Determine the (X, Y) coordinate at the center of the cell enclosing the given text.  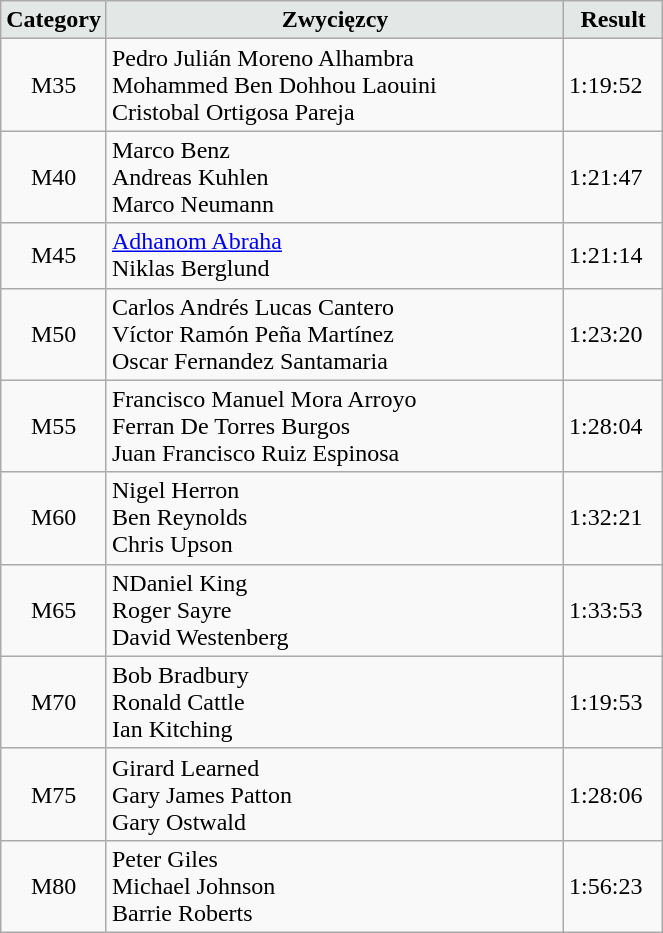
Nigel Herron Ben Reynolds Chris Upson (334, 518)
Peter Giles Michael Johnson Barrie Roberts (334, 886)
M50 (54, 334)
1:32:21 (614, 518)
1:28:04 (614, 426)
M45 (54, 256)
Carlos Andrés Lucas Cantero Víctor Ramón Peña Martínez Oscar Fernandez Santamaria (334, 334)
Marco Benz Andreas Kuhlen Marco Neumann (334, 177)
1:19:53 (614, 702)
M80 (54, 886)
1:23:20 (614, 334)
M65 (54, 610)
M70 (54, 702)
M35 (54, 85)
Zwycięzcy (334, 20)
Adhanom Abraha Niklas Berglund (334, 256)
Pedro Julián Moreno Alhambra Mohammed Ben Dohhou Laouini Cristobal Ortigosa Pareja (334, 85)
Girard Learned Gary James Patton Gary Ostwald (334, 794)
NDaniel King Roger Sayre David Westenberg (334, 610)
Bob Bradbury Ronald Cattle Ian Kitching (334, 702)
1:21:14 (614, 256)
1:28:06 (614, 794)
Result (614, 20)
M55 (54, 426)
1:33:53 (614, 610)
Francisco Manuel Mora Arroyo Ferran De Torres Burgos Juan Francisco Ruiz Espinosa (334, 426)
M75 (54, 794)
1:21:47 (614, 177)
Category (54, 20)
1:19:52 (614, 85)
M40 (54, 177)
M60 (54, 518)
1:56:23 (614, 886)
